Extract the [X, Y] coordinate from the center of the cell holding the provided text.  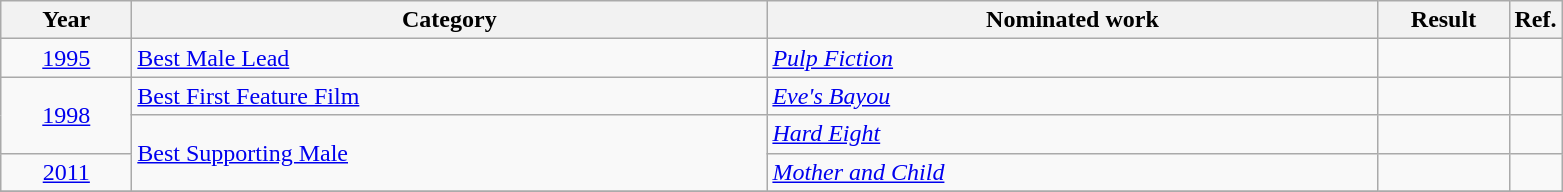
Nominated work [1072, 20]
Ref. [1536, 20]
2011 [66, 172]
1995 [66, 58]
Category [450, 20]
1998 [66, 115]
Best Male Lead [450, 58]
Pulp Fiction [1072, 58]
Eve's Bayou [1072, 96]
Best First Feature Film [450, 96]
Result [1444, 20]
Year [66, 20]
Best Supporting Male [450, 153]
Mother and Child [1072, 172]
Hard Eight [1072, 134]
